Find where the given text appears and provide that cell's center as [x, y] coordinate. 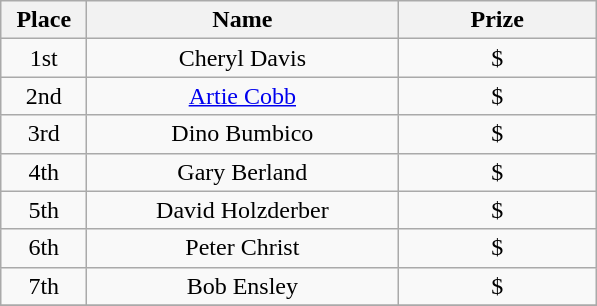
David Holzderber [242, 210]
Dino Bumbico [242, 134]
Artie Cobb [242, 96]
Gary Berland [242, 172]
Cheryl Davis [242, 58]
2nd [44, 96]
4th [44, 172]
Peter Christ [242, 248]
6th [44, 248]
Name [242, 20]
1st [44, 58]
7th [44, 286]
3rd [44, 134]
5th [44, 210]
Bob Ensley [242, 286]
Prize [498, 20]
Place [44, 20]
